Locate the cell with the specified text and output its (X, Y) center coordinate. 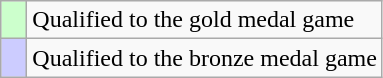
Qualified to the gold medal game (205, 20)
Qualified to the bronze medal game (205, 58)
